Return the (X, Y) coordinate for the center point of the cell that contains the specified text.  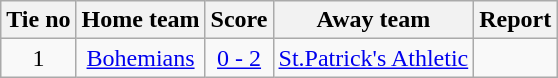
Away team (374, 20)
1 (38, 58)
Score (239, 20)
Tie no (38, 20)
Bohemians (140, 58)
0 - 2 (239, 58)
Report (516, 20)
St.Patrick's Athletic (374, 58)
Home team (140, 20)
